From the cell containing the given text, extract its center point as [x, y] coordinate. 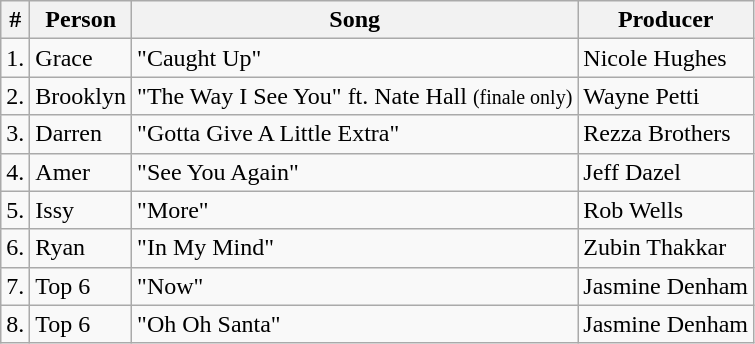
# [16, 20]
1. [16, 58]
Issy [81, 210]
"Caught Up" [355, 58]
Zubin Thakkar [666, 248]
"Oh Oh Santa" [355, 324]
Brooklyn [81, 96]
Ryan [81, 248]
Amer [81, 172]
Rob Wells [666, 210]
Person [81, 20]
7. [16, 286]
Producer [666, 20]
"In My Mind" [355, 248]
Rezza Brothers [666, 134]
8. [16, 324]
6. [16, 248]
5. [16, 210]
"See You Again" [355, 172]
2. [16, 96]
"More" [355, 210]
3. [16, 134]
"Gotta Give A Little Extra" [355, 134]
Grace [81, 58]
"Now" [355, 286]
Nicole Hughes [666, 58]
Darren [81, 134]
Wayne Petti [666, 96]
Song [355, 20]
4. [16, 172]
"The Way I See You" ft. Nate Hall (finale only) [355, 96]
Jeff Dazel [666, 172]
